Identify which cell holds the provided text, then report its (x, y) central coordinate. 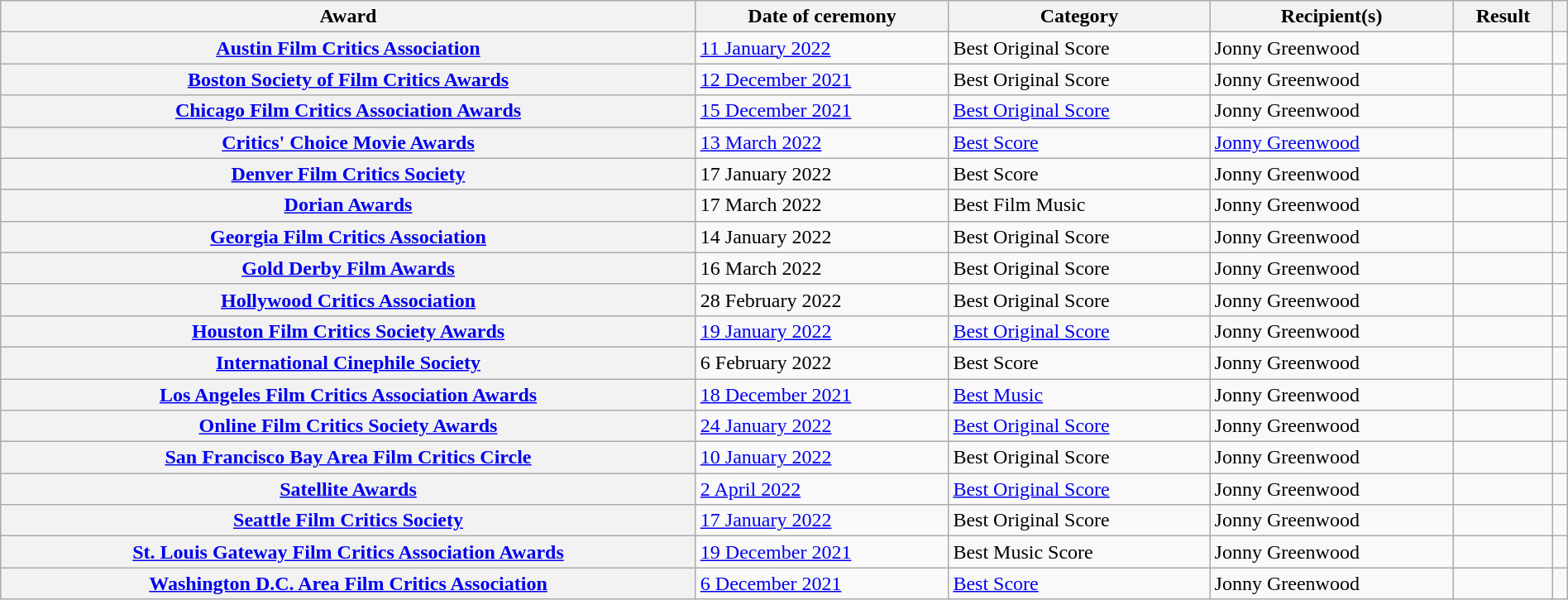
Critics' Choice Movie Awards (349, 142)
San Francisco Bay Area Film Critics Circle (349, 458)
10 January 2022 (822, 458)
Denver Film Critics Society (349, 174)
Best Film Music (1079, 205)
St. Louis Gateway Film Critics Association Awards (349, 552)
12 December 2021 (822, 79)
19 January 2022 (822, 331)
15 December 2021 (822, 111)
Online Film Critics Society Awards (349, 426)
19 December 2021 (822, 552)
Georgia Film Critics Association (349, 237)
Dorian Awards (349, 205)
Gold Derby Film Awards (349, 268)
Boston Society of Film Critics Awards (349, 79)
Best Music Score (1079, 552)
Hollywood Critics Association (349, 300)
Result (1503, 17)
6 February 2022 (822, 362)
Austin Film Critics Association (349, 48)
2 April 2022 (822, 489)
17 March 2022 (822, 205)
Seattle Film Critics Society (349, 521)
Recipient(s) (1331, 17)
Chicago Film Critics Association Awards (349, 111)
18 December 2021 (822, 395)
6 December 2021 (822, 583)
Satellite Awards (349, 489)
Award (349, 17)
Date of ceremony (822, 17)
28 February 2022 (822, 300)
Los Angeles Film Critics Association Awards (349, 395)
16 March 2022 (822, 268)
International Cinephile Society (349, 362)
14 January 2022 (822, 237)
Houston Film Critics Society Awards (349, 331)
11 January 2022 (822, 48)
13 March 2022 (822, 142)
Best Music (1079, 395)
Category (1079, 17)
Washington D.C. Area Film Critics Association (349, 583)
24 January 2022 (822, 426)
